Provide the (X, Y) coordinate of the cell's center where the given text is located.  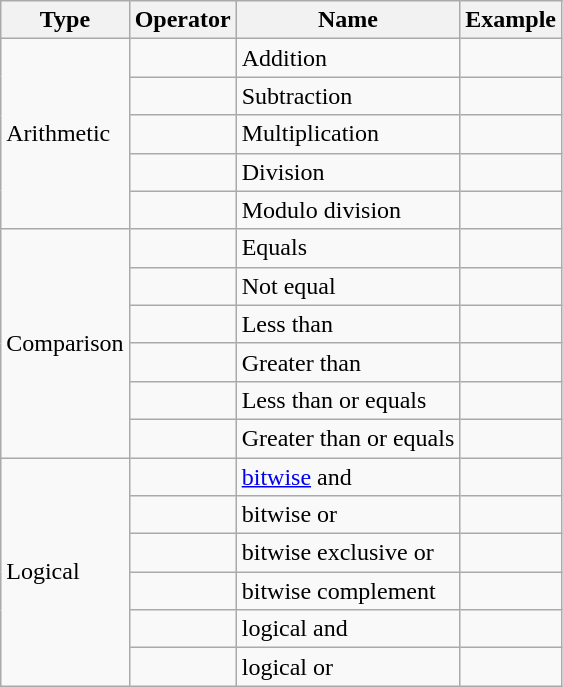
Multiplication (348, 134)
bitwise and (348, 477)
Not equal (348, 286)
Equals (348, 248)
logical or (348, 667)
Greater than or equals (348, 438)
Name (348, 20)
Comparison (65, 343)
Logical (65, 572)
bitwise exclusive or (348, 553)
Modulo division (348, 210)
Type (65, 20)
Subtraction (348, 96)
logical and (348, 629)
Addition (348, 58)
Arithmetic (65, 134)
bitwise or (348, 515)
Operator (182, 20)
Less than (348, 324)
bitwise complement (348, 591)
Example (511, 20)
Greater than (348, 362)
Division (348, 172)
Less than or equals (348, 400)
